Determine the (X, Y) coordinate at the center of the cell enclosing the given text.  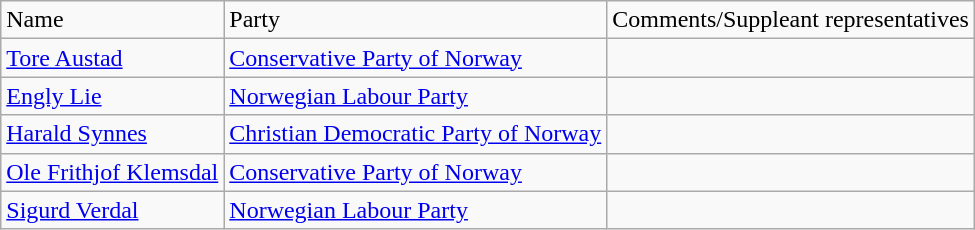
Ole Frithjof Klemsdal (112, 172)
Engly Lie (112, 96)
Harald Synnes (112, 134)
Tore Austad (112, 58)
Name (112, 20)
Christian Democratic Party of Norway (416, 134)
Sigurd Verdal (112, 210)
Comments/Suppleant representatives (791, 20)
Party (416, 20)
